From the cell containing the given text, extract its center point as (X, Y) coordinate. 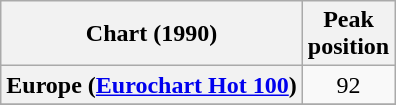
Peakposition (348, 34)
Chart (1990) (152, 34)
92 (348, 85)
Europe (Eurochart Hot 100) (152, 85)
